Search for the cell housing the specified text and yield its [X, Y] center coordinate. 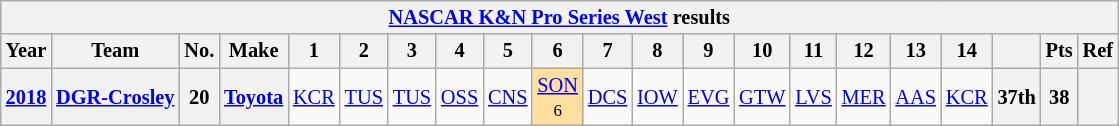
Toyota [254, 97]
Team [115, 51]
2018 [26, 97]
4 [460, 51]
AAS [916, 97]
2 [364, 51]
Ref [1098, 51]
9 [709, 51]
IOW [657, 97]
14 [967, 51]
CNS [508, 97]
12 [864, 51]
13 [916, 51]
OSS [460, 97]
LVS [813, 97]
7 [608, 51]
NASCAR K&N Pro Series West results [560, 17]
37th [1017, 97]
EVG [709, 97]
10 [762, 51]
38 [1060, 97]
1 [314, 51]
3 [412, 51]
5 [508, 51]
6 [557, 51]
DGR-Crosley [115, 97]
Make [254, 51]
20 [199, 97]
11 [813, 51]
GTW [762, 97]
8 [657, 51]
DCS [608, 97]
SON6 [557, 97]
Pts [1060, 51]
Year [26, 51]
MER [864, 97]
No. [199, 51]
